From the cell containing the given text, extract its center point as [X, Y] coordinate. 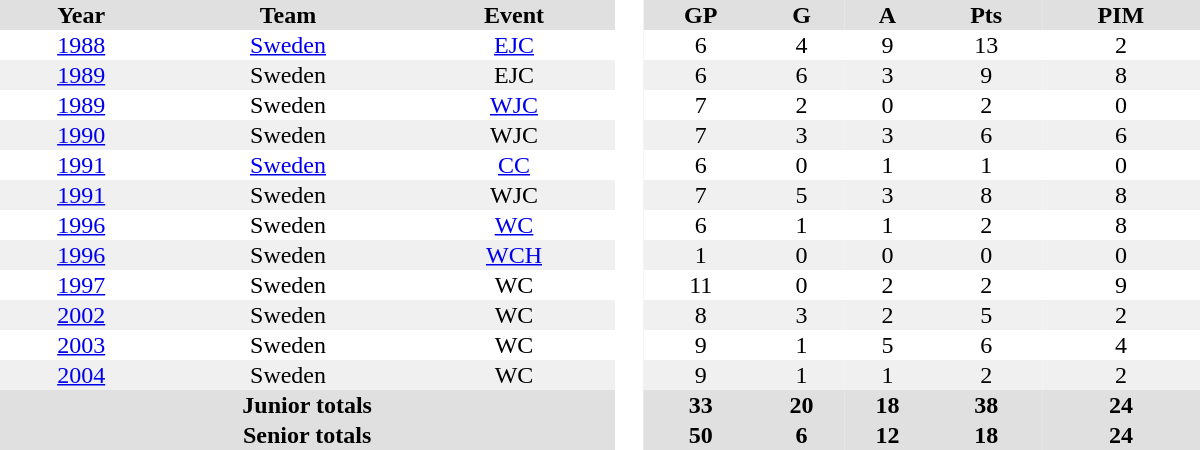
A [887, 15]
1990 [81, 135]
Team [288, 15]
CC [514, 165]
12 [887, 435]
1988 [81, 45]
Event [514, 15]
20 [802, 405]
33 [701, 405]
PIM [1121, 15]
WCH [514, 255]
Junior totals [307, 405]
2004 [81, 375]
13 [986, 45]
2002 [81, 315]
Year [81, 15]
50 [701, 435]
1997 [81, 285]
11 [701, 285]
2003 [81, 345]
G [802, 15]
GP [701, 15]
Pts [986, 15]
Senior totals [307, 435]
38 [986, 405]
